Return [X, Y] of the center of cell containing provided text 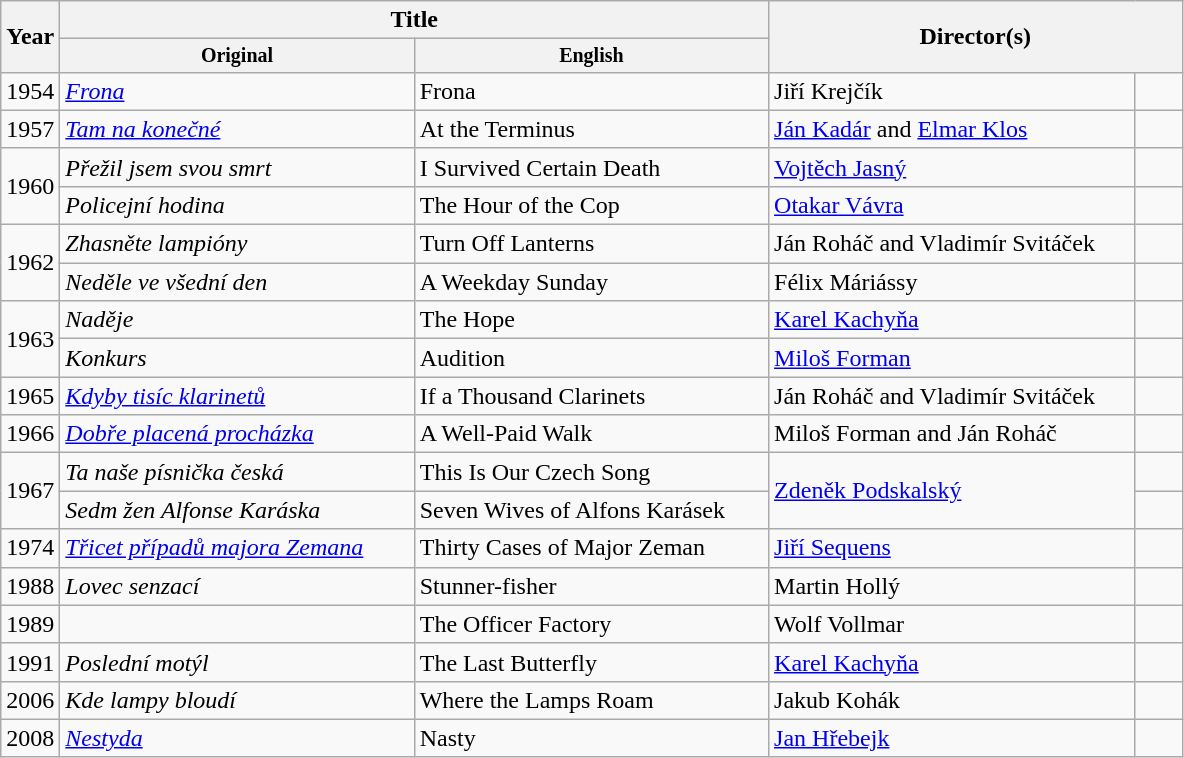
Thirty Cases of Major Zeman [591, 548]
Jakub Kohák [952, 700]
Miloš Forman and Ján Roháč [952, 434]
Vojtěch Jasný [952, 167]
Neděle ve všední den [237, 282]
1962 [30, 263]
2006 [30, 700]
Lovec senzací [237, 586]
1963 [30, 339]
Jan Hřebejk [952, 738]
The Officer Factory [591, 624]
Policejní hodina [237, 205]
1957 [30, 129]
Stunner-fisher [591, 586]
Sedm žen Alfonse Karáska [237, 510]
Tam na konečné [237, 129]
Otakar Vávra [952, 205]
Original [237, 56]
1974 [30, 548]
Nestyda [237, 738]
I Survived Certain Death [591, 167]
A Well-Paid Walk [591, 434]
English [591, 56]
Zdeněk Podskalský [952, 491]
This Is Our Czech Song [591, 472]
1989 [30, 624]
1966 [30, 434]
Konkurs [237, 358]
Turn Off Lanterns [591, 244]
Wolf Vollmar [952, 624]
Kde lampy bloudí [237, 700]
1991 [30, 662]
Title [414, 20]
A Weekday Sunday [591, 282]
Poslední motýl [237, 662]
Year [30, 37]
Where the Lamps Roam [591, 700]
Nasty [591, 738]
The Hope [591, 320]
At the Terminus [591, 129]
Zhasněte lampióny [237, 244]
1967 [30, 491]
Ta naše písnička česká [237, 472]
Seven Wives of Alfons Karásek [591, 510]
Kdyby tisíc klarinetů [237, 396]
1988 [30, 586]
Dobře placená procházka [237, 434]
Audition [591, 358]
Přežil jsem svou smrt [237, 167]
Ján Kadár and Elmar Klos [952, 129]
1965 [30, 396]
1954 [30, 91]
1960 [30, 186]
Félix Máriássy [952, 282]
Jiří Sequens [952, 548]
The Hour of the Cop [591, 205]
Naděje [237, 320]
If a Thousand Clarinets [591, 396]
Třicet případů majora Zemana [237, 548]
2008 [30, 738]
The Last Butterfly [591, 662]
Miloš Forman [952, 358]
Director(s) [976, 37]
Jiří Krejčík [952, 91]
Martin Hollý [952, 586]
